Determine the (X, Y) coordinate at the center of the cell enclosing the given text.  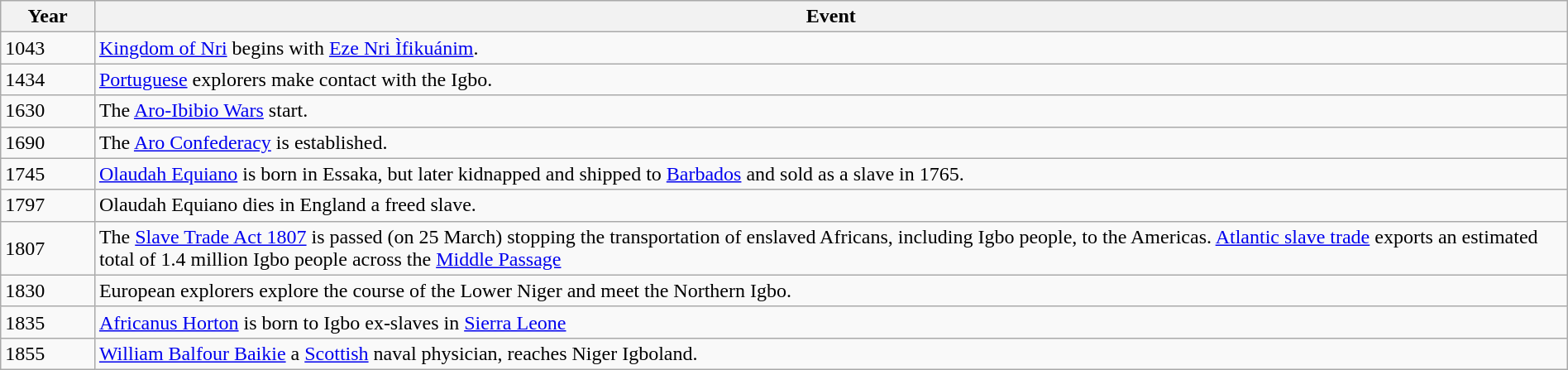
William Balfour Baikie a Scottish naval physician, reaches Niger Igboland. (830, 353)
1745 (48, 174)
1830 (48, 291)
The Aro-Ibibio Wars start. (830, 111)
1043 (48, 48)
1797 (48, 205)
1855 (48, 353)
1690 (48, 142)
Kingdom of Nri begins with Eze Nri Ìfikuánim. (830, 48)
European explorers explore the course of the Lower Niger and meet the Northern Igbo. (830, 291)
Event (830, 17)
Olaudah Equiano is born in Essaka, but later kidnapped and shipped to Barbados and sold as a slave in 1765. (830, 174)
1434 (48, 79)
Year (48, 17)
1807 (48, 248)
Olaudah Equiano dies in England a freed slave. (830, 205)
1630 (48, 111)
The Aro Confederacy is established. (830, 142)
Portuguese explorers make contact with the Igbo. (830, 79)
Africanus Horton is born to Igbo ex-slaves in Sierra Leone (830, 322)
1835 (48, 322)
